Search for the cell housing the specified text and yield its [x, y] center coordinate. 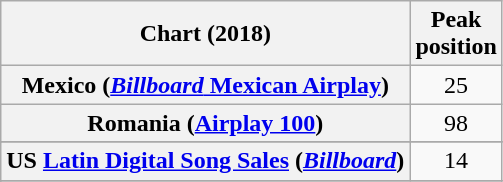
Mexico (Billboard Mexican Airplay) [206, 85]
Peak position [456, 34]
25 [456, 85]
14 [456, 161]
Romania (Airplay 100) [206, 123]
US Latin Digital Song Sales (Billboard) [206, 161]
98 [456, 123]
Chart (2018) [206, 34]
